From the cell containing the given text, extract its center point as [x, y] coordinate. 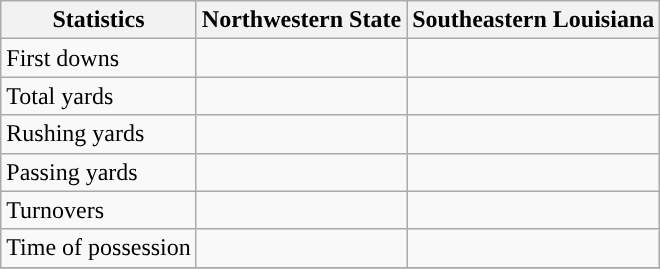
First downs [99, 58]
Turnovers [99, 210]
Statistics [99, 20]
Time of possession [99, 248]
Passing yards [99, 172]
Northwestern State [301, 20]
Total yards [99, 96]
Southeastern Louisiana [534, 20]
Rushing yards [99, 134]
